Find where the given text appears and provide that cell's center as [x, y] coordinate. 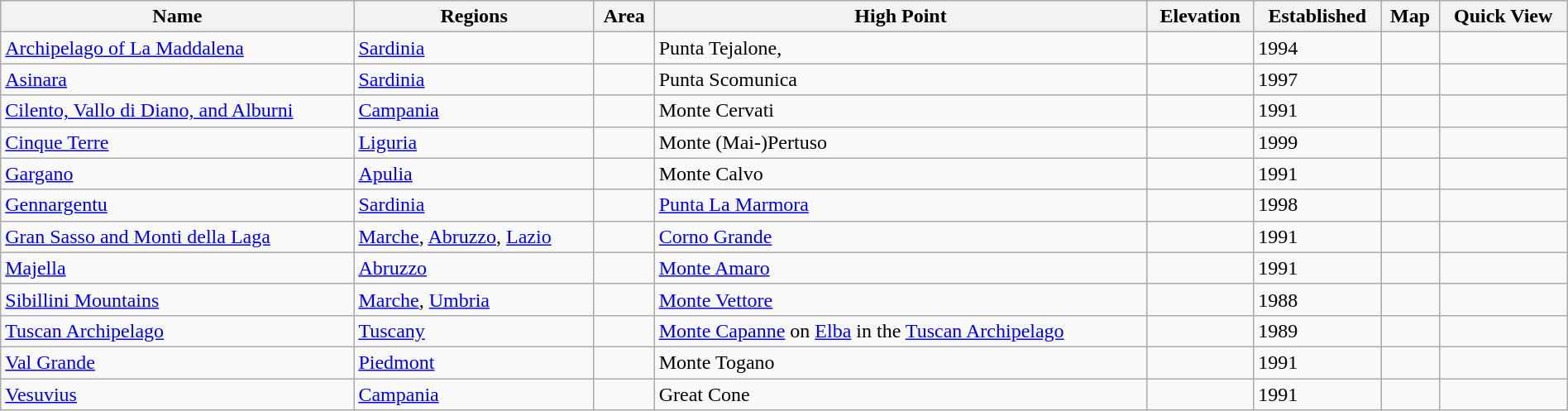
Monte Vettore [901, 299]
Piedmont [474, 362]
Liguria [474, 142]
Cilento, Vallo di Diano, and Alburni [177, 111]
1989 [1317, 331]
Tuscan Archipelago [177, 331]
1998 [1317, 205]
1988 [1317, 299]
Abruzzo [474, 268]
Majella [177, 268]
Name [177, 17]
Val Grande [177, 362]
Monte Cervati [901, 111]
Archipelago of La Maddalena [177, 48]
Corno Grande [901, 237]
Map [1410, 17]
Asinara [177, 79]
Elevation [1201, 17]
Great Cone [901, 394]
1997 [1317, 79]
Cinque Terre [177, 142]
Established [1317, 17]
Vesuvius [177, 394]
Marche, Abruzzo, Lazio [474, 237]
Gran Sasso and Monti della Laga [177, 237]
Gennargentu [177, 205]
Punta Tejalone, [901, 48]
Gargano [177, 174]
Monte (Mai-)Pertuso [901, 142]
Monte Amaro [901, 268]
Punta Scomunica [901, 79]
Area [624, 17]
Sibillini Mountains [177, 299]
1994 [1317, 48]
Monte Calvo [901, 174]
High Point [901, 17]
1999 [1317, 142]
Regions [474, 17]
Quick View [1503, 17]
Punta La Marmora [901, 205]
Apulia [474, 174]
Tuscany [474, 331]
Monte Capanne on Elba in the Tuscan Archipelago [901, 331]
Monte Togano [901, 362]
Marche, Umbria [474, 299]
